Return the [X, Y] coordinate for the center point of the cell that contains the specified text.  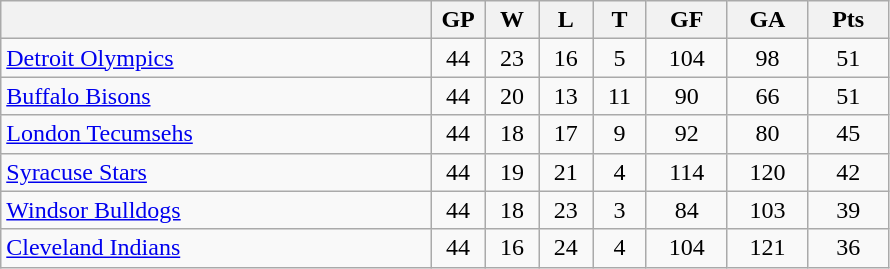
Windsor Bulldogs [216, 210]
13 [566, 96]
Cleveland Indians [216, 248]
9 [620, 134]
W [512, 20]
Pts [848, 20]
45 [848, 134]
39 [848, 210]
Detroit Olympics [216, 58]
3 [620, 210]
21 [566, 172]
19 [512, 172]
98 [768, 58]
T [620, 20]
Buffalo Bisons [216, 96]
66 [768, 96]
L [566, 20]
121 [768, 248]
42 [848, 172]
17 [566, 134]
120 [768, 172]
Syracuse Stars [216, 172]
36 [848, 248]
11 [620, 96]
103 [768, 210]
20 [512, 96]
GP [458, 20]
GA [768, 20]
114 [686, 172]
84 [686, 210]
92 [686, 134]
London Tecumsehs [216, 134]
GF [686, 20]
80 [768, 134]
90 [686, 96]
5 [620, 58]
24 [566, 248]
